Find where the given text appears and provide that cell's center as [X, Y] coordinate. 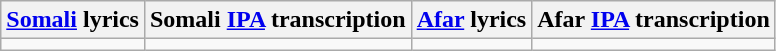
Somali lyrics [73, 20]
Somali IPA transcription [278, 20]
Afar IPA transcription [654, 20]
Afar lyrics [472, 20]
